Provide the [x, y] coordinate of the cell's center where the given text is located.  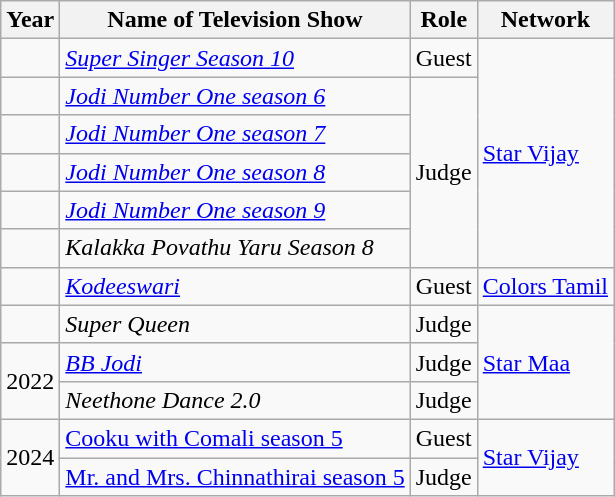
Network [545, 20]
Colors Tamil [545, 286]
Cooku with Comali season 5 [235, 438]
Jodi Number One season 6 [235, 96]
Jodi Number One season 9 [235, 210]
2022 [30, 381]
Super Queen [235, 324]
Star Maa [545, 362]
Mr. and Mrs. Chinnathirai season 5 [235, 477]
Year [30, 20]
Super Singer Season 10 [235, 58]
Kalakka Povathu Yaru Season 8 [235, 248]
2024 [30, 457]
Name of Television Show [235, 20]
Jodi Number One season 8 [235, 172]
BB Jodi [235, 362]
Neethone Dance 2.0 [235, 400]
Kodeeswari [235, 286]
Jodi Number One season 7 [235, 134]
Role [444, 20]
